Detect which cell encompasses the target text, then output its [x, y] center coordinate. 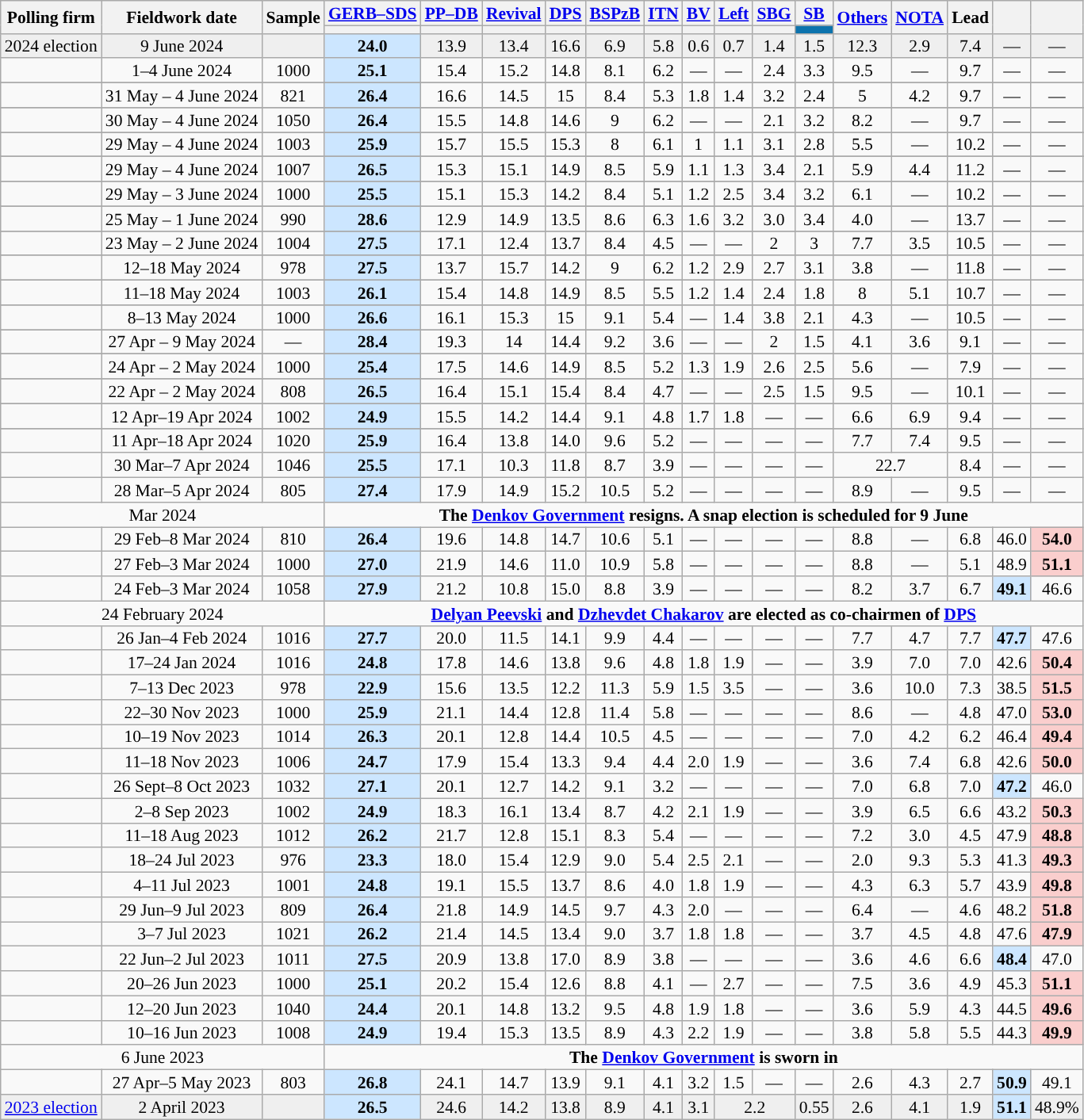
21.7 [452, 835]
805 [293, 490]
GERB–SDS [373, 13]
6.7 [971, 588]
10.3 [514, 466]
21.9 [452, 564]
29 Jun–9 Jul 2023 [182, 910]
21.4 [452, 934]
50.4 [1057, 663]
808 [293, 392]
38.5 [1012, 688]
22.9 [373, 688]
SB [814, 13]
45.3 [1012, 983]
46.4 [1012, 737]
20.9 [452, 959]
27.7 [373, 637]
12.6 [566, 983]
9.2 [615, 342]
10–19 Nov 2023 [182, 737]
30 May – 4 June 2024 [182, 120]
8.3 [615, 835]
49.8 [1057, 885]
26.1 [373, 293]
10.9 [615, 564]
24 Apr – 2 May 2024 [182, 366]
11.0 [566, 564]
4–11 Jul 2023 [182, 885]
Sample [293, 17]
19.3 [452, 342]
24.6 [452, 1107]
17.5 [452, 366]
48.4 [1012, 959]
1012 [293, 835]
54.0 [1057, 539]
24.7 [373, 761]
11 Apr–18 Apr 2024 [182, 441]
2 April 2023 [182, 1107]
51.5 [1057, 688]
14 [514, 342]
Delyan Peevski and Dzhevdet Chakarov are elected as co-chairmen of DPS [704, 614]
5.7 [971, 885]
28.6 [373, 219]
12–18 May 2024 [182, 268]
1050 [293, 120]
9.9 [615, 637]
821 [293, 95]
50.9 [1012, 1083]
0.55 [814, 1107]
22 Jun–2 Jul 2023 [182, 959]
48.8 [1057, 835]
PP–DB [452, 13]
11.4 [615, 712]
10.0 [920, 688]
11–18 Aug 2023 [182, 835]
12.4 [514, 243]
15.0 [566, 588]
6.4 [863, 910]
20.2 [452, 983]
1–4 June 2024 [182, 71]
5.6 [863, 366]
46.6 [1057, 588]
9 June 2024 [182, 46]
11.2 [971, 170]
14.0 [566, 441]
27.0 [373, 564]
BV [699, 13]
1.7 [699, 415]
20–26 Jun 2023 [182, 983]
22–30 Nov 2023 [182, 712]
11–18 May 2024 [182, 293]
26 Jan–4 Feb 2024 [182, 637]
12 Apr–19 Apr 2024 [182, 415]
NOTA [920, 17]
BSPzB [615, 13]
7.2 [863, 835]
14.1 [566, 637]
1040 [293, 1008]
12.3 [863, 46]
Lead [971, 17]
0.7 [734, 46]
27 Apr–5 May 2023 [182, 1083]
26.6 [373, 317]
8.1 [615, 71]
24.1 [452, 1083]
11.3 [615, 688]
3.3 [814, 71]
990 [293, 219]
810 [293, 539]
12–20 Jun 2023 [182, 1008]
23 May – 2 June 2024 [182, 243]
Fieldwork date [182, 17]
7.5 [863, 983]
10.7 [971, 293]
1008 [293, 1032]
1001 [293, 885]
803 [293, 1083]
6 June 2023 [163, 1057]
1058 [293, 588]
3–7 Jul 2023 [182, 934]
17.0 [566, 959]
28 Mar–5 Apr 2024 [182, 490]
Revival [514, 13]
1006 [293, 761]
1032 [293, 786]
1014 [293, 737]
22.7 [891, 466]
21.2 [452, 588]
7.9 [971, 366]
1021 [293, 934]
809 [293, 910]
11.5 [514, 637]
21.1 [452, 712]
48.2 [1012, 910]
22 Apr – 2 May 2024 [182, 392]
18–24 Jul 2023 [182, 861]
1.6 [699, 219]
50.0 [1057, 761]
Others [863, 17]
1011 [293, 959]
28.4 [373, 342]
44.5 [1012, 1008]
10–16 Jun 2023 [182, 1032]
18.0 [452, 861]
49.4 [1057, 737]
19.4 [452, 1032]
19.1 [452, 885]
20.0 [452, 637]
Polling firm [51, 17]
1007 [293, 170]
5 [863, 95]
26 Sept–8 Oct 2023 [182, 786]
43.9 [1012, 885]
27.1 [373, 786]
27 Feb–3 Mar 2024 [182, 564]
17–24 Jan 2024 [182, 663]
1020 [293, 441]
6.5 [920, 810]
24 Feb–3 Mar 2024 [182, 588]
12.7 [514, 786]
24.4 [373, 1008]
10.8 [514, 588]
30 Mar–7 Apr 2024 [182, 466]
29 May – 3 June 2024 [182, 193]
44.3 [1012, 1032]
25.4 [373, 366]
49.6 [1057, 1008]
Left [734, 13]
48.9 [1012, 564]
27.9 [373, 588]
2023 election [51, 1107]
2–8 Sep 2023 [182, 810]
9.3 [920, 861]
27 Apr – 9 May 2024 [182, 342]
13.3 [566, 761]
DPS [566, 13]
17.8 [452, 663]
47.2 [1012, 786]
24 February 2024 [163, 614]
27.4 [373, 490]
7.3 [971, 688]
976 [293, 861]
47.7 [1012, 637]
24.0 [373, 46]
29 Feb–8 Mar 2024 [182, 539]
1046 [293, 466]
19.6 [452, 539]
0.6 [699, 46]
10.1 [971, 392]
4.9 [971, 983]
21.8 [452, 910]
8–13 May 2024 [182, 317]
1004 [293, 243]
51.8 [1057, 910]
10.6 [615, 539]
SBG [774, 13]
ITN [663, 13]
53.0 [1057, 712]
11–18 Nov 2023 [182, 761]
1 [699, 144]
48.9% [1057, 1107]
23.3 [373, 861]
7–13 Dec 2023 [182, 688]
43.2 [1012, 810]
26.3 [373, 737]
The Denkov Government resigns. A snap election is scheduled for 9 June [704, 515]
26.8 [373, 1083]
2024 election [51, 46]
12.2 [566, 688]
3 [814, 243]
25 May – 1 June 2024 [182, 219]
18.3 [452, 810]
49.3 [1057, 861]
13.2 [566, 1008]
49.9 [1057, 1032]
50.3 [1057, 810]
41.3 [1012, 861]
Mar 2024 [163, 515]
15.6 [452, 688]
The Denkov Government is sworn in [704, 1057]
2.8 [814, 144]
31 May – 4 June 2024 [182, 95]
